Locate the cell with the specified text and output its [X, Y] center coordinate. 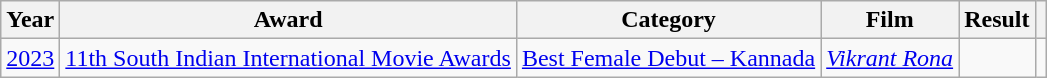
Year [30, 20]
Vikrant Rona [890, 58]
Film [890, 20]
Best Female Debut – Kannada [668, 58]
Award [288, 20]
11th South Indian International Movie Awards [288, 58]
2023 [30, 58]
Result [997, 20]
Category [668, 20]
